Identify which cell holds the provided text, then report its (X, Y) central coordinate. 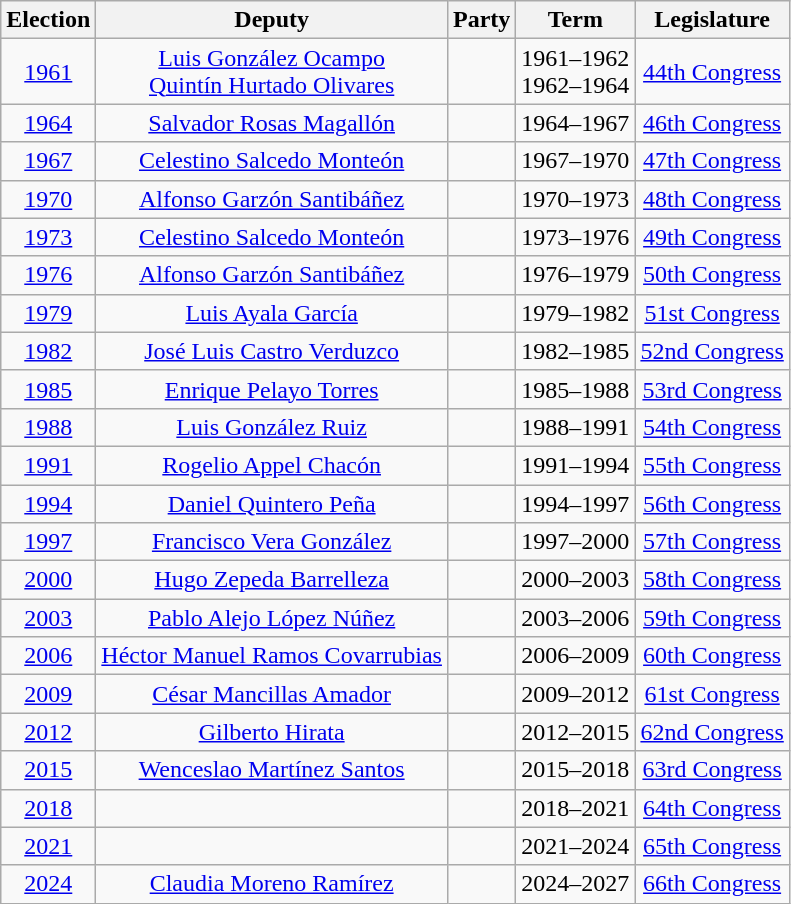
63rd Congress (712, 770)
1970 (48, 199)
1997–2000 (576, 542)
Hugo Zepeda Barrelleza (272, 580)
46th Congress (712, 123)
50th Congress (712, 275)
2006 (48, 656)
Luis Ayala García (272, 313)
1988 (48, 427)
1994–1997 (576, 503)
64th Congress (712, 808)
1970–1973 (576, 199)
47th Congress (712, 161)
Salvador Rosas Magallón (272, 123)
53rd Congress (712, 389)
Rogelio Appel Chacón (272, 465)
56th Congress (712, 503)
2003 (48, 618)
2000 (48, 580)
52nd Congress (712, 351)
1979 (48, 313)
Pablo Alejo López Núñez (272, 618)
Legislature (712, 20)
2003–2006 (576, 618)
1973 (48, 237)
1982–1985 (576, 351)
54th Congress (712, 427)
2018 (48, 808)
1985 (48, 389)
César Mancillas Amador (272, 694)
2006–2009 (576, 656)
1961–19621962–1964 (576, 72)
1976 (48, 275)
1967 (48, 161)
Term (576, 20)
José Luis Castro Verduzco (272, 351)
1976–1979 (576, 275)
2021–2024 (576, 846)
Daniel Quintero Peña (272, 503)
2009–2012 (576, 694)
2024–2027 (576, 884)
Deputy (272, 20)
1985–1988 (576, 389)
61st Congress (712, 694)
1982 (48, 351)
2024 (48, 884)
60th Congress (712, 656)
1979–1982 (576, 313)
1994 (48, 503)
Luis González Ruiz (272, 427)
49th Congress (712, 237)
62nd Congress (712, 732)
1961 (48, 72)
57th Congress (712, 542)
2000–2003 (576, 580)
55th Congress (712, 465)
Wenceslao Martínez Santos (272, 770)
48th Congress (712, 199)
1988–1991 (576, 427)
2012 (48, 732)
58th Congress (712, 580)
1973–1976 (576, 237)
Luis González OcampoQuintín Hurtado Olivares (272, 72)
2015 (48, 770)
1964–1967 (576, 123)
2021 (48, 846)
2009 (48, 694)
Enrique Pelayo Torres (272, 389)
Héctor Manuel Ramos Covarrubias (272, 656)
Claudia Moreno Ramírez (272, 884)
1967–1970 (576, 161)
Gilberto Hirata (272, 732)
44th Congress (712, 72)
1991–1994 (576, 465)
1997 (48, 542)
1964 (48, 123)
1991 (48, 465)
2018–2021 (576, 808)
59th Congress (712, 618)
2012–2015 (576, 732)
51st Congress (712, 313)
Party (481, 20)
65th Congress (712, 846)
2015–2018 (576, 770)
Francisco Vera González (272, 542)
Election (48, 20)
66th Congress (712, 884)
